Scan for the cell matching the given text and deliver its (x, y) coordinate at center. 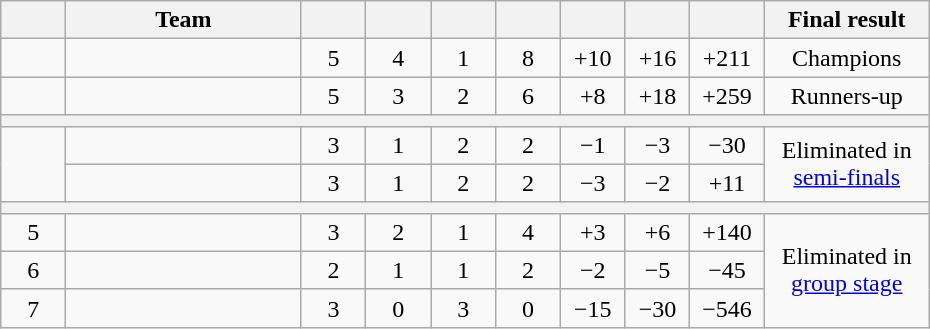
+8 (592, 96)
+3 (592, 232)
8 (528, 58)
Eliminated in semi-finals (846, 164)
+140 (727, 232)
+259 (727, 96)
+10 (592, 58)
+211 (727, 58)
+11 (727, 183)
7 (34, 308)
−5 (658, 270)
Team (184, 20)
Runners-up (846, 96)
Final result (846, 20)
−15 (592, 308)
−546 (727, 308)
Champions (846, 58)
+18 (658, 96)
+16 (658, 58)
Eliminated in group stage (846, 270)
+6 (658, 232)
−1 (592, 145)
−45 (727, 270)
